Determine the [x, y] coordinate at the center of the cell enclosing the given text.  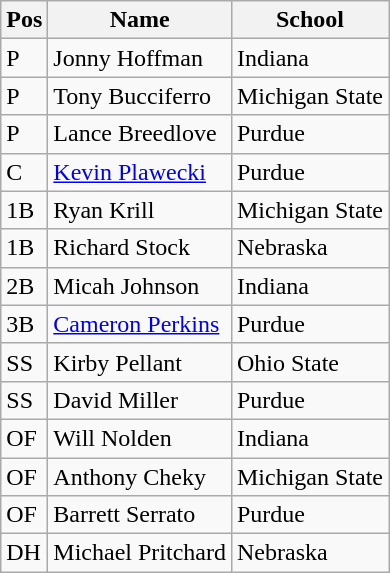
2B [24, 286]
C [24, 172]
3B [24, 324]
Tony Bucciferro [140, 96]
Ohio State [310, 362]
Pos [24, 20]
Barrett Serrato [140, 515]
Ryan Krill [140, 210]
School [310, 20]
Michael Pritchard [140, 553]
Lance Breedlove [140, 134]
Micah Johnson [140, 286]
Will Nolden [140, 438]
Jonny Hoffman [140, 58]
Richard Stock [140, 248]
Anthony Cheky [140, 477]
Kevin Plawecki [140, 172]
DH [24, 553]
Cameron Perkins [140, 324]
Kirby Pellant [140, 362]
David Miller [140, 400]
Name [140, 20]
